Find where the given text appears and provide that cell's center as (x, y) coordinate. 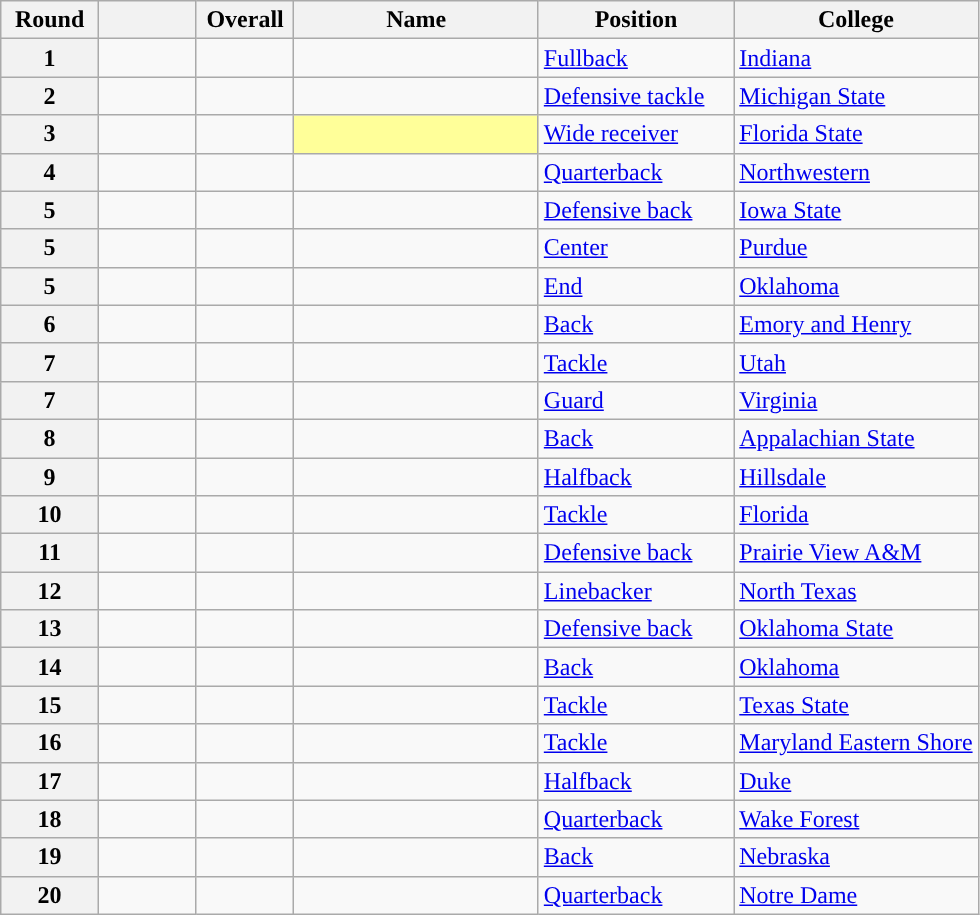
Hillsdale (856, 477)
Prairie View A&M (856, 553)
Purdue (856, 248)
Notre Dame (856, 895)
19 (50, 857)
Name (416, 20)
15 (50, 705)
9 (50, 477)
Linebacker (636, 591)
11 (50, 553)
Maryland Eastern Shore (856, 743)
1 (50, 58)
Wake Forest (856, 819)
Defensive tackle (636, 96)
Nebraska (856, 857)
Guard (636, 400)
Appalachian State (856, 438)
Utah (856, 362)
End (636, 286)
Florida (856, 515)
Texas State (856, 705)
12 (50, 591)
Wide receiver (636, 134)
17 (50, 781)
4 (50, 172)
Oklahoma State (856, 629)
6 (50, 324)
Indiana (856, 58)
Overall (245, 20)
14 (50, 667)
College (856, 20)
20 (50, 895)
Center (636, 248)
Position (636, 20)
Duke (856, 781)
Virginia (856, 400)
Florida State (856, 134)
North Texas (856, 591)
Emory and Henry (856, 324)
8 (50, 438)
10 (50, 515)
Michigan State (856, 96)
2 (50, 96)
3 (50, 134)
Northwestern (856, 172)
Fullback (636, 58)
16 (50, 743)
13 (50, 629)
18 (50, 819)
Iowa State (856, 210)
Round (50, 20)
